Scan for the cell matching the given text and deliver its (X, Y) coordinate at center. 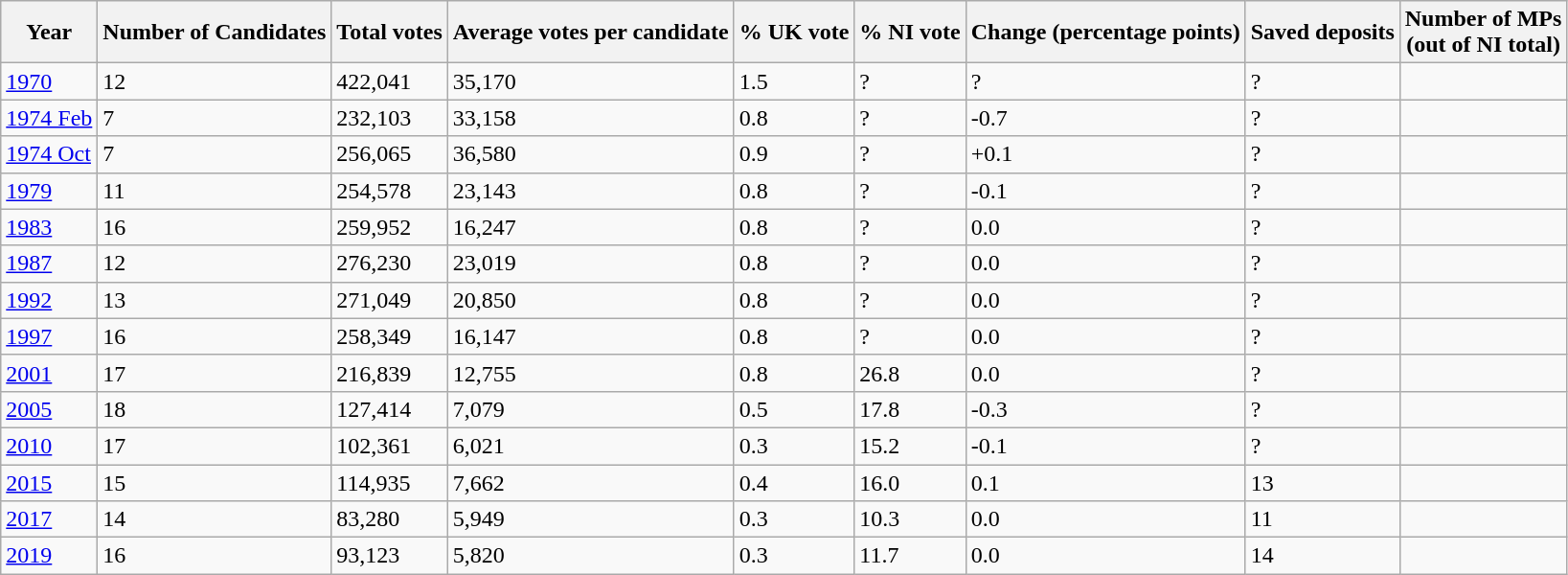
11.7 (910, 556)
93,123 (390, 556)
26.8 (910, 373)
Year (50, 33)
Total votes (390, 33)
1970 (50, 81)
1974 Feb (50, 118)
7,662 (590, 482)
254,578 (390, 191)
Number of Candidates (215, 33)
256,065 (390, 154)
Saved deposits (1322, 33)
16.0 (910, 482)
% UK vote (794, 33)
2005 (50, 409)
15.2 (910, 446)
6,021 (590, 446)
35,170 (590, 81)
0.4 (794, 482)
17.8 (910, 409)
+0.1 (1105, 154)
2019 (50, 556)
18 (215, 409)
271,049 (390, 300)
16,147 (590, 336)
23,019 (590, 264)
2015 (50, 482)
1992 (50, 300)
% NI vote (910, 33)
232,103 (390, 118)
2017 (50, 519)
-0.7 (1105, 118)
Change (percentage points) (1105, 33)
Number of MPs(out of NI total) (1483, 33)
114,935 (390, 482)
12,755 (590, 373)
16,247 (590, 227)
20,850 (590, 300)
2010 (50, 446)
15 (215, 482)
5,949 (590, 519)
102,361 (390, 446)
127,414 (390, 409)
10.3 (910, 519)
1979 (50, 191)
0.9 (794, 154)
422,041 (390, 81)
1.5 (794, 81)
259,952 (390, 227)
276,230 (390, 264)
7,079 (590, 409)
216,839 (390, 373)
2001 (50, 373)
33,158 (590, 118)
36,580 (590, 154)
0.1 (1105, 482)
23,143 (590, 191)
258,349 (390, 336)
1983 (50, 227)
83,280 (390, 519)
1997 (50, 336)
Average votes per candidate (590, 33)
0.5 (794, 409)
5,820 (590, 556)
-0.3 (1105, 409)
1974 Oct (50, 154)
1987 (50, 264)
